Detect which cell encompasses the target text, then output its (X, Y) center coordinate. 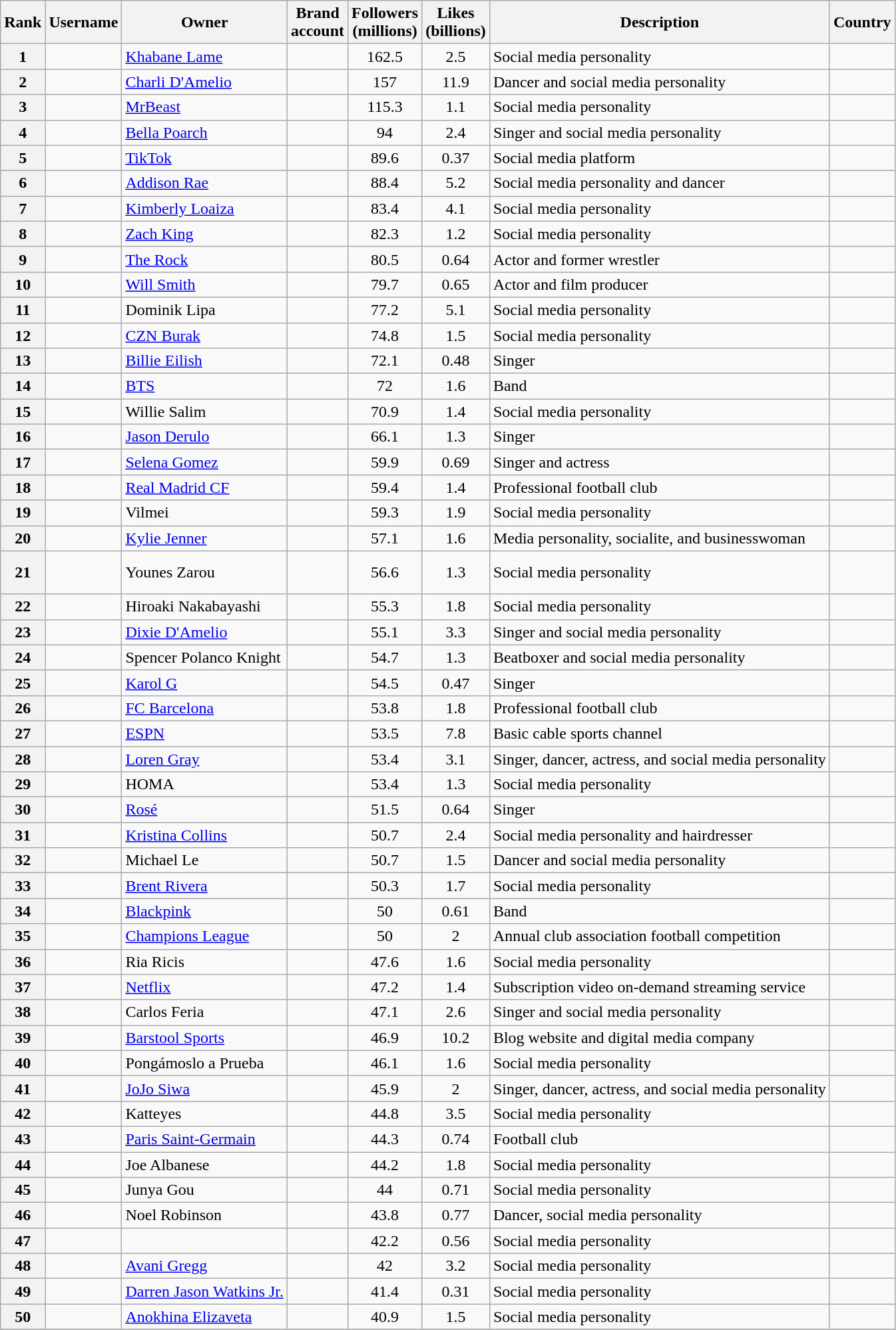
26 (23, 708)
56.6 (385, 573)
Joe Albanese (205, 1165)
Paris Saint-Germain (205, 1139)
Brandaccount (318, 23)
Username (84, 23)
7 (23, 208)
0.74 (456, 1139)
0.77 (456, 1215)
0.71 (456, 1190)
Loren Gray (205, 759)
47 (23, 1241)
5 (23, 158)
3.3 (456, 632)
12 (23, 335)
Annual club association football competition (659, 936)
Avani Gregg (205, 1266)
Social media personality and hairdresser (659, 835)
48 (23, 1266)
42.2 (385, 1241)
66.1 (385, 437)
74.8 (385, 335)
50.3 (385, 886)
19 (23, 513)
JoJo Siwa (205, 1088)
Karol G (205, 683)
45 (23, 1190)
80.5 (385, 259)
Younes Zarou (205, 573)
37 (23, 987)
Brent Rivera (205, 886)
Singer and actress (659, 462)
Description (659, 23)
72.1 (385, 361)
16 (23, 437)
18 (23, 488)
59.9 (385, 462)
0.37 (456, 158)
54.7 (385, 657)
Charli D'Amelio (205, 82)
10.2 (456, 1038)
Khabane Lame (205, 57)
55.3 (385, 607)
4 (23, 133)
Likes(billions) (456, 23)
Champions League (205, 936)
3.1 (456, 759)
5.1 (456, 310)
79.7 (385, 284)
1.7 (456, 886)
Katteyes (205, 1114)
10 (23, 284)
44.3 (385, 1139)
8 (23, 234)
Rank (23, 23)
The Rock (205, 259)
77.2 (385, 310)
28 (23, 759)
9 (23, 259)
0.69 (456, 462)
0.48 (456, 361)
1.2 (456, 234)
BTS (205, 386)
Willie Salim (205, 412)
Social media personality and dancer (659, 183)
HOMA (205, 785)
47.2 (385, 987)
39 (23, 1038)
31 (23, 835)
11.9 (456, 82)
5.2 (456, 183)
32 (23, 860)
Noel Robinson (205, 1215)
53.8 (385, 708)
34 (23, 911)
Kristina Collins (205, 835)
29 (23, 785)
44.2 (385, 1165)
54.5 (385, 683)
Pongámoslo a Prueba (205, 1063)
3.5 (456, 1114)
Actor and former wrestler (659, 259)
49 (23, 1291)
Basic cable sports channel (659, 733)
Rosé (205, 810)
TikTok (205, 158)
17 (23, 462)
Jason Derulo (205, 437)
Billie Eilish (205, 361)
ESPN (205, 733)
53.5 (385, 733)
Junya Gou (205, 1190)
Kylie Jenner (205, 538)
94 (385, 133)
Selena Gomez (205, 462)
41 (23, 1088)
40.9 (385, 1317)
Dixie D'Amelio (205, 632)
Dominik Lipa (205, 310)
3 (23, 107)
47.1 (385, 1012)
1.1 (456, 107)
30 (23, 810)
38 (23, 1012)
46 (23, 1215)
13 (23, 361)
Media personality, socialite, and businesswoman (659, 538)
1 (23, 57)
2.5 (456, 57)
36 (23, 962)
Carlos Feria (205, 1012)
Barstool Sports (205, 1038)
0.61 (456, 911)
27 (23, 733)
22 (23, 607)
72 (385, 386)
15 (23, 412)
Football club (659, 1139)
Dancer, social media personality (659, 1215)
57.1 (385, 538)
59.3 (385, 513)
45.9 (385, 1088)
115.3 (385, 107)
4.1 (456, 208)
59.4 (385, 488)
46.1 (385, 1063)
33 (23, 886)
Bella Poarch (205, 133)
Netflix (205, 987)
0.31 (456, 1291)
89.6 (385, 158)
0.65 (456, 284)
0.47 (456, 683)
Ria Ricis (205, 962)
6 (23, 183)
Michael Le (205, 860)
83.4 (385, 208)
157 (385, 82)
70.9 (385, 412)
Owner (205, 23)
162.5 (385, 57)
Vilmei (205, 513)
Actor and film producer (659, 284)
46.9 (385, 1038)
Beatboxer and social media personality (659, 657)
1.9 (456, 513)
Country (862, 23)
Zach King (205, 234)
Hiroaki Nakabayashi (205, 607)
14 (23, 386)
Anokhina Elizaveta (205, 1317)
FC Barcelona (205, 708)
3.2 (456, 1266)
Darren Jason Watkins Jr. (205, 1291)
2.6 (456, 1012)
40 (23, 1063)
43 (23, 1139)
MrBeast (205, 107)
55.1 (385, 632)
41.4 (385, 1291)
Addison Rae (205, 183)
Spencer Polanco Knight (205, 657)
Will Smith (205, 284)
82.3 (385, 234)
CZN Burak (205, 335)
20 (23, 538)
25 (23, 683)
Blackpink (205, 911)
Kimberly Loaiza (205, 208)
24 (23, 657)
7.8 (456, 733)
Social media platform (659, 158)
Real Madrid CF (205, 488)
11 (23, 310)
Blog website and digital media company (659, 1038)
21 (23, 573)
88.4 (385, 183)
23 (23, 632)
0.56 (456, 1241)
Subscription video on-demand streaming service (659, 987)
35 (23, 936)
47.6 (385, 962)
43.8 (385, 1215)
44.8 (385, 1114)
Followers(millions) (385, 23)
51.5 (385, 810)
